Output the (x, y) coordinate of the center of the cell containing the given text.  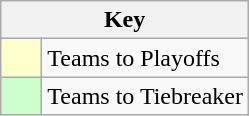
Key (125, 20)
Teams to Tiebreaker (146, 96)
Teams to Playoffs (146, 58)
